Search for the cell housing the specified text and yield its (X, Y) center coordinate. 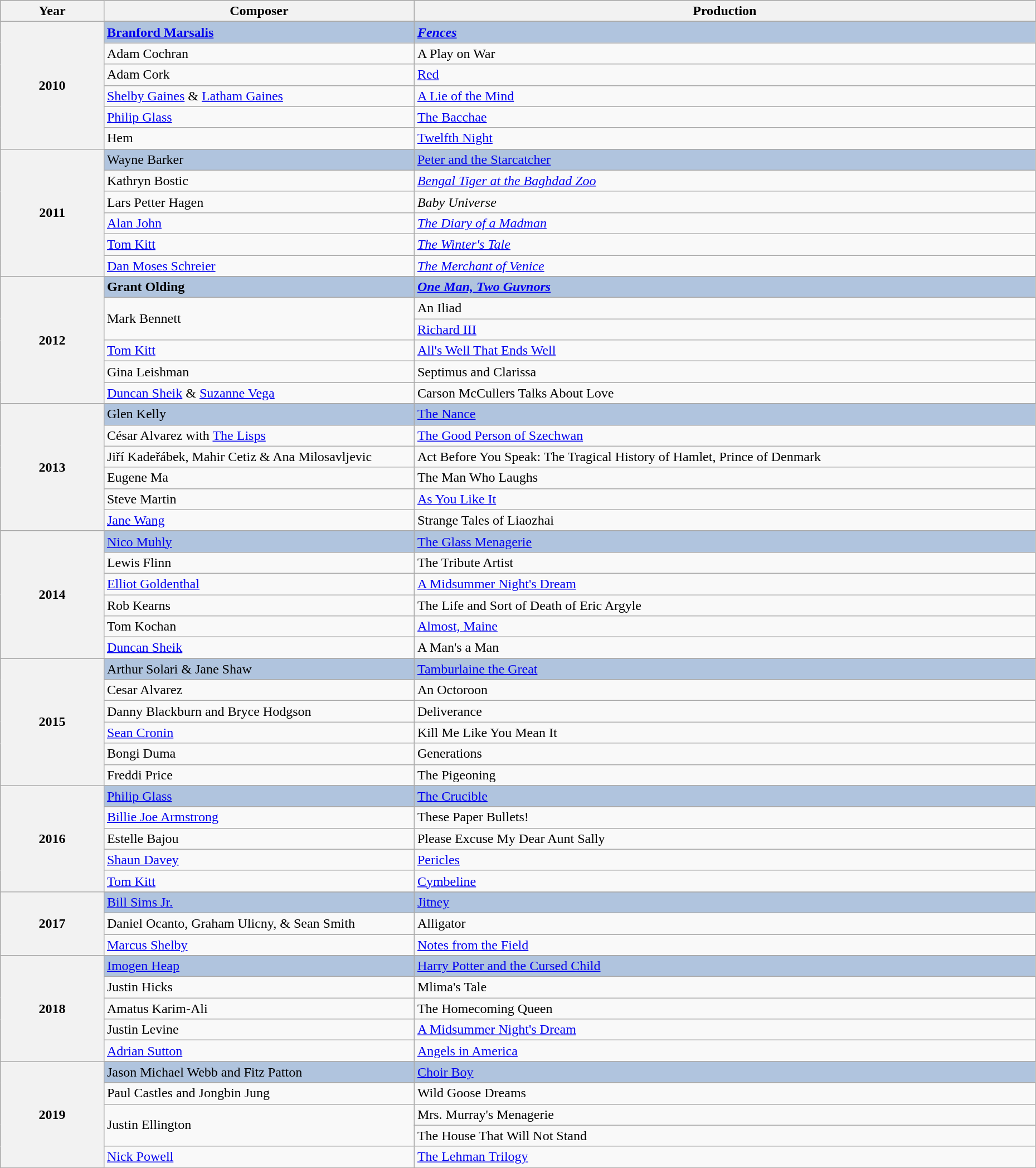
Branford Marsalis (259, 32)
2013 (52, 467)
Bongi Duma (259, 754)
2017 (52, 923)
Billie Joe Armstrong (259, 817)
2012 (52, 340)
Jane Wang (259, 520)
Cymbeline (724, 881)
2015 (52, 722)
Dan Moses Schreier (259, 266)
The Bacchae (724, 117)
Composer (259, 11)
Generations (724, 754)
Justin Hicks (259, 987)
Duncan Sheik & Suzanne Vega (259, 393)
Production (724, 11)
Justin Levine (259, 1030)
The Crucible (724, 796)
Alan John (259, 223)
The Nance (724, 414)
Marcus Shelby (259, 945)
Justin Ellington (259, 1125)
Mlima's Tale (724, 987)
Elliot Goldenthal (259, 584)
Baby Universe (724, 202)
Shelby Gaines & Latham Gaines (259, 96)
Carson McCullers Talks About Love (724, 393)
Steve Martin (259, 499)
As You Like It (724, 499)
Tom Kochan (259, 627)
2010 (52, 85)
The Pigeoning (724, 775)
Amatus Karim-Ali (259, 1009)
Sean Cronin (259, 733)
An Iliad (724, 308)
These Paper Bullets! (724, 817)
Act Before You Speak: The Tragical History of Hamlet, Prince of Denmark (724, 457)
César Alvarez with The Lisps (259, 435)
All's Well That Ends Well (724, 351)
The Lehman Trilogy (724, 1157)
The Diary of a Madman (724, 223)
Year (52, 11)
Lewis Flinn (259, 563)
Gina Leishman (259, 372)
Angels in America (724, 1051)
Eugene Ma (259, 478)
Alligator (724, 923)
Fences (724, 32)
Wayne Barker (259, 159)
Cesar Alvarez (259, 690)
The Tribute Artist (724, 563)
Twelfth Night (724, 138)
Strange Tales of Liaozhai (724, 520)
Lars Petter Hagen (259, 202)
The Winter's Tale (724, 244)
Bengal Tiger at the Baghdad Zoo (724, 181)
Grant Olding (259, 287)
A Play on War (724, 54)
Arthur Solari & Jane Shaw (259, 669)
Nico Muhly (259, 541)
Jason Michael Webb and Fitz Patton (259, 1072)
Red (724, 75)
2018 (52, 1009)
Duncan Sheik (259, 648)
Please Excuse My Dear Aunt Sally (724, 839)
Richard III (724, 329)
Harry Potter and the Cursed Child (724, 966)
Peter and the Starcatcher (724, 159)
The Good Person of Szechwan (724, 435)
The Glass Menagerie (724, 541)
Jitney (724, 902)
Adam Cochran (259, 54)
One Man, Two Guvnors (724, 287)
Imogen Heap (259, 966)
Nick Powell (259, 1157)
Wild Goose Dreams (724, 1093)
The Merchant of Venice (724, 266)
Daniel Ocanto, Graham Ulicny, & Sean Smith (259, 923)
The House That Will Not Stand (724, 1136)
Jiří Kadeřábek, Mahir Cetiz & Ana Milosavljevic (259, 457)
Freddi Price (259, 775)
2014 (52, 594)
2019 (52, 1114)
Glen Kelly (259, 414)
Rob Kearns (259, 605)
Shaun Davey (259, 860)
Mrs. Murray's Menagerie (724, 1114)
2011 (52, 212)
Estelle Bajou (259, 839)
Hem (259, 138)
The Life and Sort of Death of Eric Argyle (724, 605)
Kill Me Like You Mean It (724, 733)
2016 (52, 839)
An Octoroon (724, 690)
Mark Bennett (259, 319)
Danny Blackburn and Bryce Hodgson (259, 711)
Paul Castles and Jongbin Jung (259, 1093)
The Homecoming Queen (724, 1009)
Bill Sims Jr. (259, 902)
Notes from the Field (724, 945)
A Man's a Man (724, 648)
Adam Cork (259, 75)
Septimus and Clarissa (724, 372)
Pericles (724, 860)
Tamburlaine the Great (724, 669)
Choir Boy (724, 1072)
Kathryn Bostic (259, 181)
Almost, Maine (724, 627)
A Lie of the Mind (724, 96)
The Man Who Laughs (724, 478)
Deliverance (724, 711)
Adrian Sutton (259, 1051)
